Return the [X, Y] coordinate for the center point of the cell that contains the specified text.  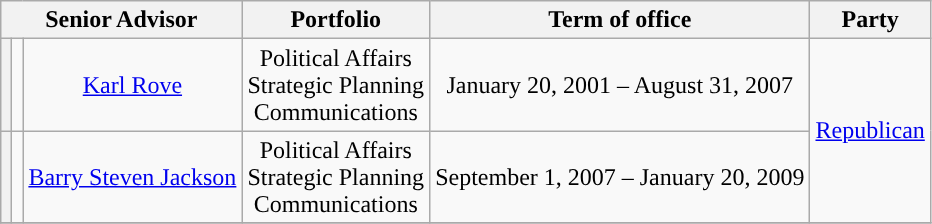
Senior Advisor [122, 20]
Portfolio [336, 20]
Karl Rove [132, 85]
Term of office [620, 20]
January 20, 2001 – August 31, 2007 [620, 85]
Party [870, 20]
Republican [870, 131]
Barry Steven Jackson [132, 177]
September 1, 2007 – January 20, 2009 [620, 177]
